Scan for the cell matching the given text and deliver its (x, y) coordinate at center. 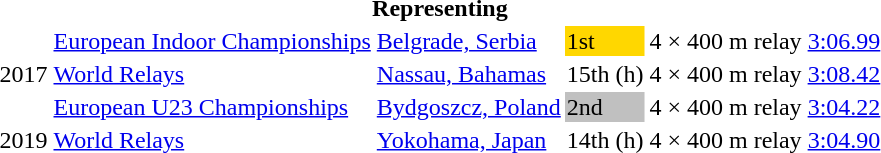
Nassau, Bahamas (468, 74)
2nd (605, 107)
European Indoor Championships (212, 41)
1st (605, 41)
European U23 Championships (212, 107)
15th (h) (605, 74)
Belgrade, Serbia (468, 41)
Bydgoszcz, Poland (468, 107)
World Relays (212, 74)
